Output the (x, y) coordinate of the center of the cell containing the given text.  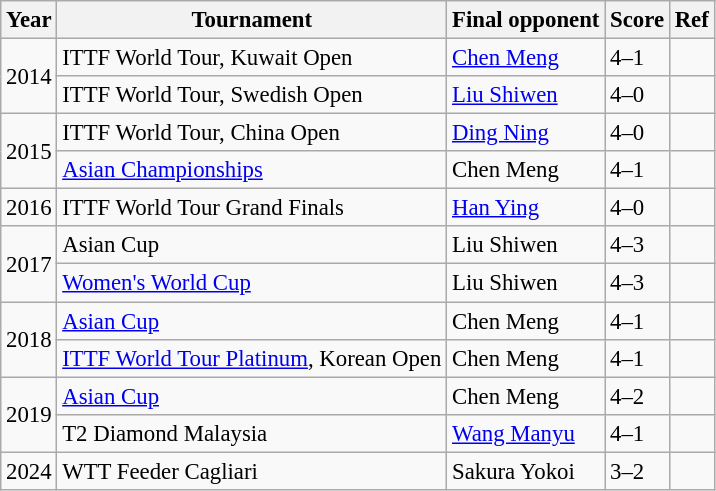
ITTF World Tour, Swedish Open (252, 95)
2019 (29, 414)
Score (638, 20)
ITTF World Tour, Kuwait Open (252, 58)
ITTF World Tour Platinum, Korean Open (252, 358)
4–2 (638, 396)
ITTF World Tour Grand Finals (252, 208)
Final opponent (526, 20)
T2 Diamond Malaysia (252, 433)
2016 (29, 208)
Year (29, 20)
WTT Feeder Cagliari (252, 471)
Sakura Yokoi (526, 471)
Han Ying (526, 208)
Wang Manyu (526, 433)
2014 (29, 76)
ITTF World Tour, China Open (252, 133)
Ding Ning (526, 133)
Women's World Cup (252, 283)
2024 (29, 471)
2015 (29, 152)
2017 (29, 264)
Ref (692, 20)
Tournament (252, 20)
2018 (29, 340)
3–2 (638, 471)
Asian Championships (252, 170)
